Pinpoint the cell where the given text exists, returning its [X, Y] midpoint coordinate. 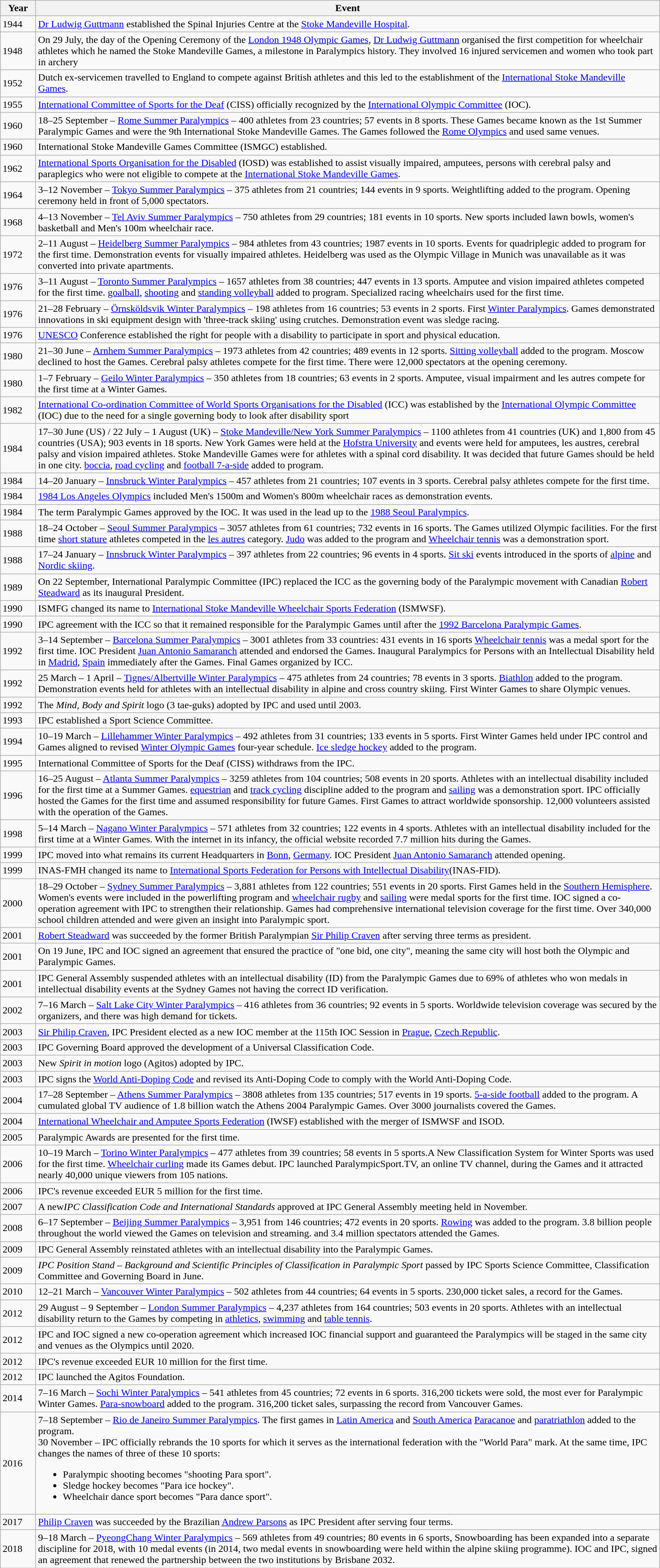
The term Paralympic Games approved by the IOC. It was used in the lead up to the 1988 Seoul Paralympics. [348, 512]
1972 [18, 254]
IPC moved into what remains its current Headquarters in Bonn, Germany. IOC President Juan Antonio Samaranch attended opening. [348, 855]
International Committee of Sports for the Deaf (CISS) withdraws from the IPC. [348, 763]
International Stoke Mandeville Games Committee (ISMGC) established. [348, 147]
2018 [18, 1549]
IPC signs the World Anti-Doping Code and revised its Anti-Doping Code to comply with the World Anti-Doping Code. [348, 1079]
12–21 March – Vancouver Winter Paralympics – 502 athletes from 44 countries; 64 events in 5 sports. 230,000 ticket sales, a record for the Games. [348, 1292]
1998 [18, 833]
International Committee of Sports for the Deaf (CISS) officially recognized by the International Olympic Committee (IOC). [348, 104]
1989 [18, 587]
1944 [18, 24]
1994 [18, 742]
2008 [18, 1228]
1962 [18, 168]
1968 [18, 222]
2005 [18, 1137]
The Mind, Body and Spirit logo (3 tae-guks) adopted by IPC and used until 2003. [348, 705]
International Wheelchair and Amputee Sports Federation (IWSF) established with the merger of ISMWSF and ISOD. [348, 1122]
2007 [18, 1207]
INAS-FMH changed its name to International Sports Federation for Persons with Intellectual Disability(INAS-FID). [348, 871]
2014 [18, 1398]
IPC established a Sport Science Committee. [348, 721]
1955 [18, 104]
1952 [18, 83]
Year [18, 8]
IPC launched the Agitos Foundation. [348, 1377]
Paralympic Awards are presented for the first time. [348, 1137]
Sir Philip Craven, IPC President elected as a new IOC member at the 115th IOC Session in Prague, Czech Republic. [348, 1032]
1996 [18, 795]
IPC's revenue exceeded EUR 10 million for the first time. [348, 1361]
1993 [18, 721]
2016 [18, 1463]
IPC General Assembly reinstated athletes with an intellectual disability into the Paralympic Games. [348, 1249]
ISMFG changed its name to International Stoke Mandeville Wheelchair Sports Federation (ISMWSF). [348, 608]
1984 Los Angeles Olympics included Men's 1500m and Women's 800m wheelchair races as demonstration events. [348, 496]
New Spirit in motion logo (Agitos) adopted by IPC. [348, 1063]
Philip Craven was succeeded by the Brazilian Andrew Parsons as IPC President after serving four terms. [348, 1522]
UNESCO Conference established the right for people with a disability to participate in sport and physical education. [348, 335]
IPC agreement with the ICC so that it remained responsible for the Paralympic Games until after the 1992 Barcelona Paralympic Games. [348, 624]
1995 [18, 763]
Event [348, 8]
Dr Ludwig Guttmann established the Spinal Injuries Centre at the Stoke Mandeville Hospital. [348, 24]
2017 [18, 1522]
2010 [18, 1292]
IPC's revenue exceeded EUR 5 million for the first time. [348, 1191]
1964 [18, 195]
2000 [18, 903]
A newIPC Classification Code and International Standards approved at IPC General Assembly meeting held in November. [348, 1207]
2002 [18, 1010]
1948 [18, 51]
1982 [18, 410]
Robert Steadward was succeeded by the former British Paralympian Sir Philip Craven after serving three terms as president. [348, 935]
IPC Governing Board approved the development of a Universal Classification Code. [348, 1047]
